Detect which cell encompasses the target text, then output its (X, Y) center coordinate. 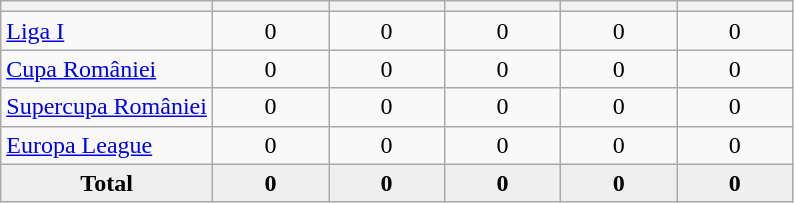
Europa League (107, 145)
Liga I (107, 31)
Cupa României (107, 69)
Supercupa României (107, 107)
Total (107, 183)
